Extract the (x, y) coordinate from the center of the cell holding the provided text.  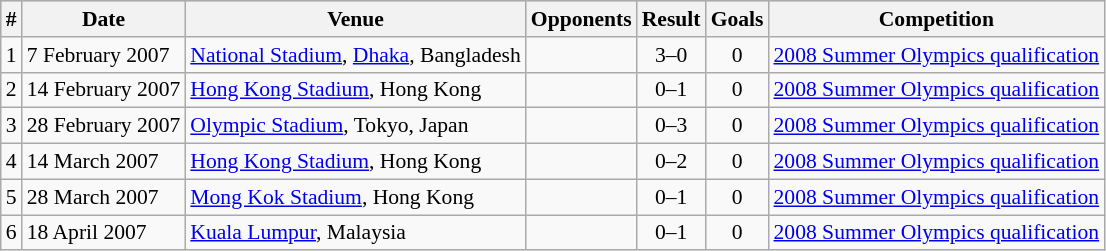
14 March 2007 (104, 162)
28 February 2007 (104, 126)
7 February 2007 (104, 55)
Goals (738, 19)
Kuala Lumpur, Malaysia (355, 233)
Mong Kok Stadium, Hong Kong (355, 197)
Opponents (582, 19)
28 March 2007 (104, 197)
1 (12, 55)
4 (12, 162)
18 April 2007 (104, 233)
# (12, 19)
2 (12, 90)
14 February 2007 (104, 90)
Olympic Stadium, Tokyo, Japan (355, 126)
0–2 (672, 162)
Date (104, 19)
0–3 (672, 126)
Competition (936, 19)
3–0 (672, 55)
Venue (355, 19)
3 (12, 126)
5 (12, 197)
Result (672, 19)
National Stadium, Dhaka, Bangladesh (355, 55)
6 (12, 233)
